Search for the cell housing the specified text and yield its [X, Y] center coordinate. 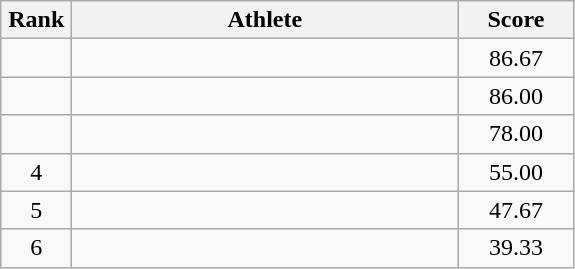
86.00 [516, 96]
86.67 [516, 58]
55.00 [516, 172]
Rank [36, 20]
78.00 [516, 134]
Athlete [265, 20]
4 [36, 172]
39.33 [516, 248]
47.67 [516, 210]
5 [36, 210]
Score [516, 20]
6 [36, 248]
